Search for the cell housing the specified text and yield its [x, y] center coordinate. 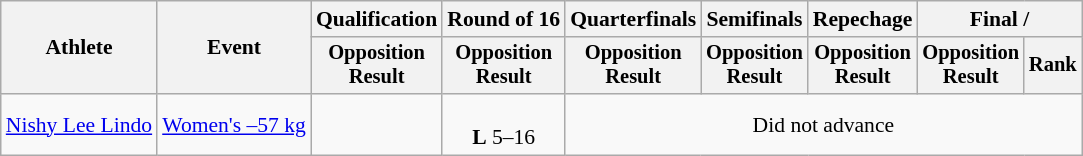
Did not advance [823, 124]
Final / [999, 19]
Rank [1053, 66]
Women's –57 kg [234, 124]
Round of 16 [504, 19]
Quarterfinals [633, 19]
Semifinals [754, 19]
L 5–16 [504, 124]
Event [234, 48]
Nishy Lee Lindo [79, 124]
Qualification [376, 19]
Athlete [79, 48]
Repechage [863, 19]
